For the text-containing cell, return its midpoint in (X, Y) coordinate format. 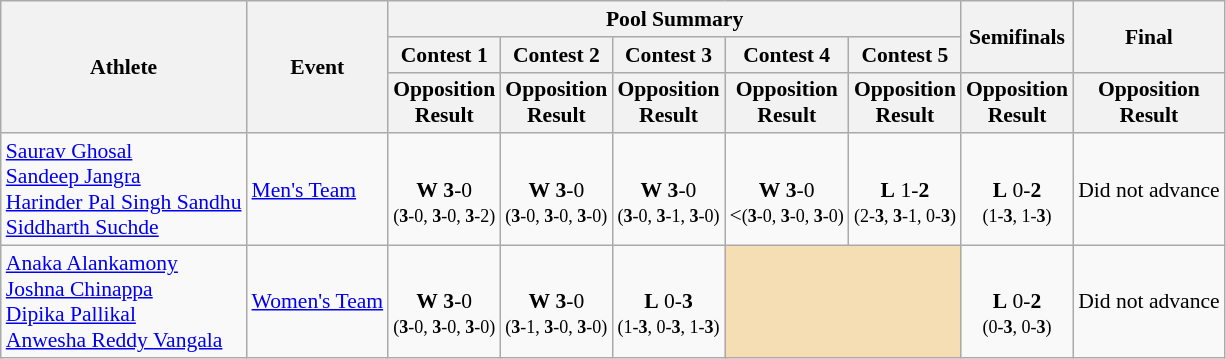
Contest 1 (444, 55)
Semifinals (1017, 36)
Anaka AlankamonyJoshna ChinappaDipika PallikalAnwesha Reddy Vangala (124, 302)
W 3-0(3-1, 3-0, 3-0) (556, 302)
Women's Team (318, 302)
Contest 4 (787, 55)
W 3-0(3-0, 3-1, 3-0) (668, 190)
Saurav GhosalSandeep JangraHarinder Pal Singh SandhuSiddharth Suchde (124, 190)
L 0-2(0-3, 0-3) (1017, 302)
L 1-2(2-3, 3-1, 0-3) (905, 190)
Contest 3 (668, 55)
Pool Summary (674, 19)
W 3-0(3-0, 3-0, 3-2) (444, 190)
Men's Team (318, 190)
L 0-3(1-3, 0-3, 1-3) (668, 302)
L 0-2(1-3, 1-3) (1017, 190)
Final (1149, 36)
Athlete (124, 67)
Contest 2 (556, 55)
W 3-0<(3-0, 3-0, 3-0) (787, 190)
Contest 5 (905, 55)
Event (318, 67)
